Return [x, y] of the center of cell containing provided text 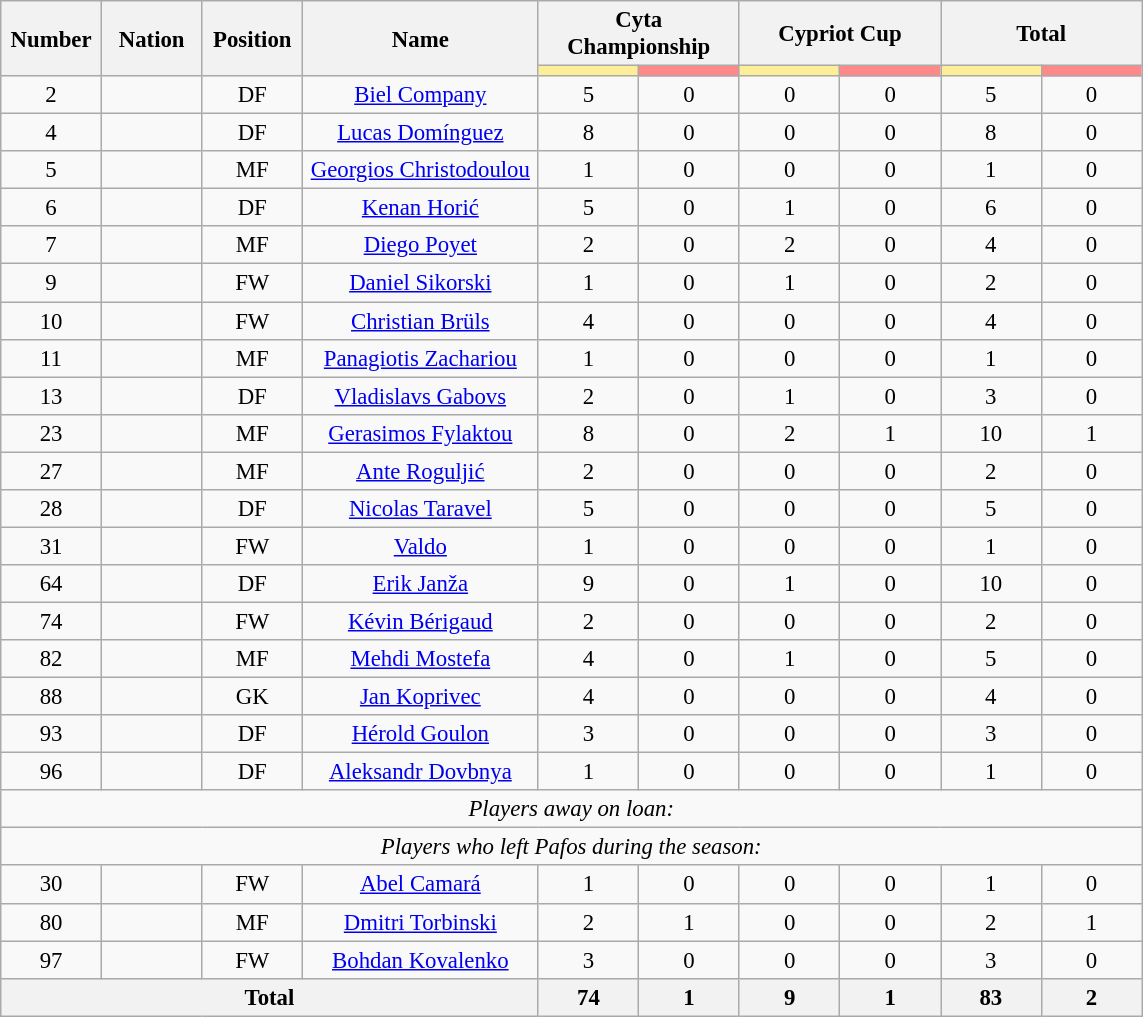
Valdo [421, 546]
Dmitri Torbinski [421, 922]
11 [52, 358]
Diego Poyet [421, 245]
Panagiotis Zachariou [421, 358]
27 [52, 471]
Name [421, 38]
31 [52, 546]
Vladislavs Gabovs [421, 396]
Bohdan Kovalenko [421, 960]
Erik Janža [421, 584]
Ante Roguljić [421, 471]
96 [52, 772]
Cypriot Cup [840, 34]
Mehdi Mostefa [421, 659]
Cyta Championship [638, 34]
Georgios Christodoulou [421, 170]
83 [990, 997]
88 [52, 697]
7 [52, 245]
Hérold Goulon [421, 734]
Christian Brüls [421, 321]
Position [252, 38]
Number [52, 38]
28 [52, 509]
Jan Koprivec [421, 697]
Lucas Domínguez [421, 133]
23 [52, 433]
97 [52, 960]
64 [52, 584]
Daniel Sikorski [421, 283]
Nation [152, 38]
Biel Company [421, 95]
13 [52, 396]
Players who left Pafos during the season: [572, 847]
93 [52, 734]
GK [252, 697]
30 [52, 885]
Kévin Bérigaud [421, 621]
Gerasimos Fylaktou [421, 433]
Nicolas Taravel [421, 509]
82 [52, 659]
Kenan Horić [421, 208]
Abel Camará [421, 885]
Players away on loan: [572, 809]
80 [52, 922]
Aleksandr Dovbnya [421, 772]
